Pinpoint the cell where the given text exists, returning its (x, y) midpoint coordinate. 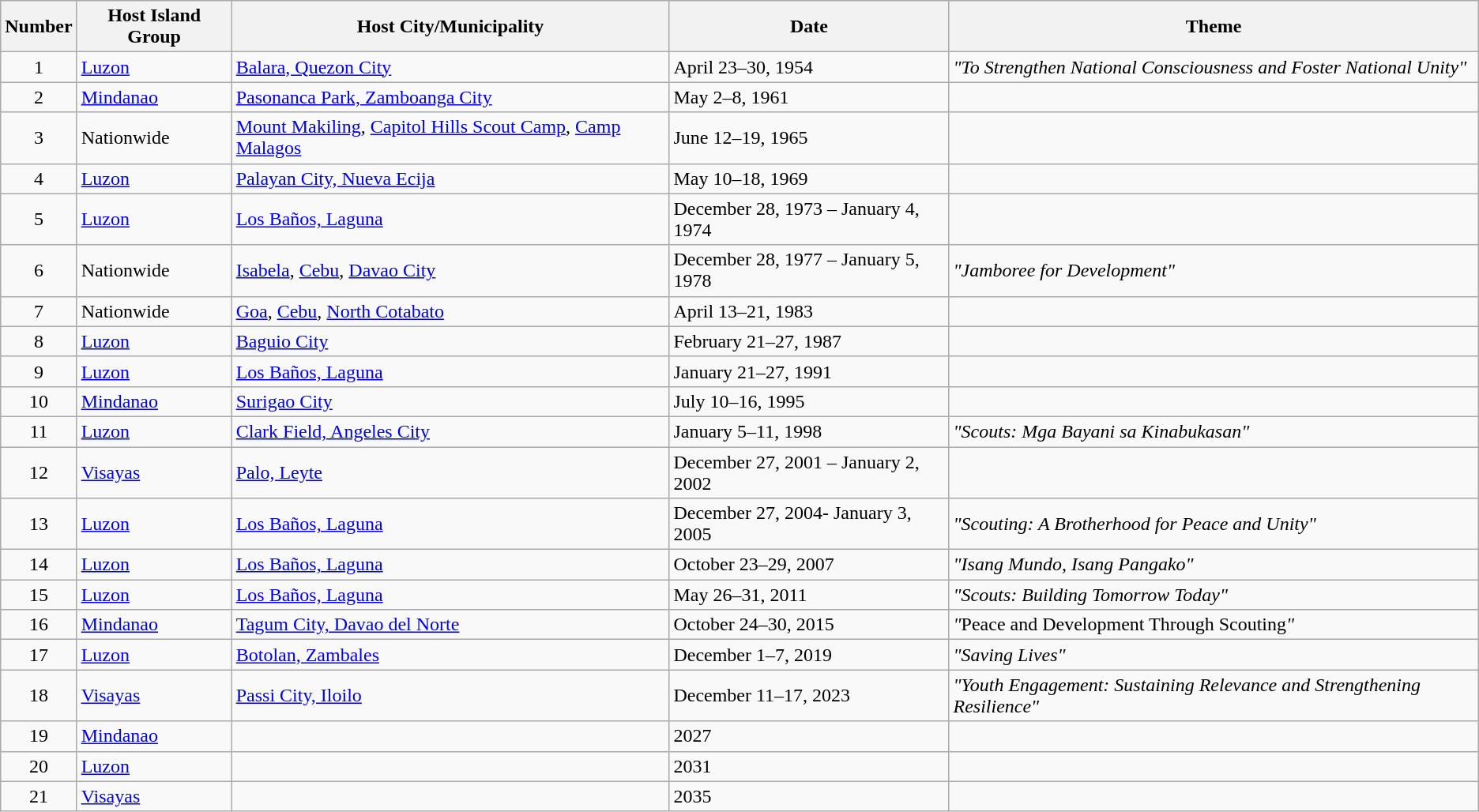
October 24–30, 2015 (809, 625)
3 (39, 137)
June 12–19, 1965 (809, 137)
Goa, Cebu, North Cotabato (450, 311)
"Isang Mundo, Isang Pangako" (1214, 565)
Host Island Group (154, 27)
Botolan, Zambales (450, 655)
Date (809, 27)
"Peace and Development Through Scouting" (1214, 625)
May 2–8, 1961 (809, 97)
16 (39, 625)
9 (39, 371)
Palayan City, Nueva Ecija (450, 179)
17 (39, 655)
Tagum City, Davao del Norte (450, 625)
October 23–29, 2007 (809, 565)
"Saving Lives" (1214, 655)
Pasonanca Park, Zamboanga City (450, 97)
January 21–27, 1991 (809, 371)
1 (39, 67)
8 (39, 341)
4 (39, 179)
2035 (809, 796)
15 (39, 595)
11 (39, 431)
December 27, 2004- January 3, 2005 (809, 524)
"To Strengthen National Consciousness and Foster National Unity" (1214, 67)
December 1–7, 2019 (809, 655)
Baguio City (450, 341)
Mount Makiling, Capitol Hills Scout Camp, Camp Malagos (450, 137)
Host City/Municipality (450, 27)
5 (39, 220)
2031 (809, 766)
Number (39, 27)
21 (39, 796)
December 27, 2001 – January 2, 2002 (809, 472)
Theme (1214, 27)
December 11–17, 2023 (809, 695)
13 (39, 524)
20 (39, 766)
"Scouting: A Brotherhood for Peace and Unity" (1214, 524)
6 (39, 270)
Isabela, Cebu, Davao City (450, 270)
10 (39, 401)
18 (39, 695)
2027 (809, 736)
May 10–18, 1969 (809, 179)
12 (39, 472)
May 26–31, 2011 (809, 595)
January 5–11, 1998 (809, 431)
December 28, 1973 – January 4, 1974 (809, 220)
7 (39, 311)
Balara, Quezon City (450, 67)
14 (39, 565)
Passi City, Iloilo (450, 695)
Palo, Leyte (450, 472)
April 23–30, 1954 (809, 67)
July 10–16, 1995 (809, 401)
"Scouts: Mga Bayani sa Kinabukasan" (1214, 431)
April 13–21, 1983 (809, 311)
Clark Field, Angeles City (450, 431)
December 28, 1977 – January 5, 1978 (809, 270)
19 (39, 736)
"Scouts: Building Tomorrow Today" (1214, 595)
February 21–27, 1987 (809, 341)
2 (39, 97)
Surigao City (450, 401)
"Youth Engagement: Sustaining Relevance and Strengthening Resilience" (1214, 695)
"Jamboree for Development" (1214, 270)
